From the cell containing the given text, extract its center point as [X, Y] coordinate. 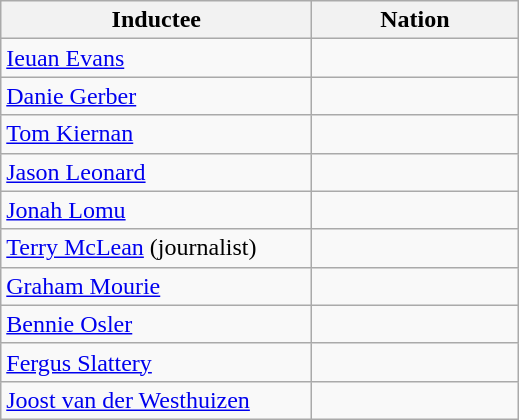
Ieuan Evans [156, 58]
Nation [415, 20]
Bennie Osler [156, 324]
Graham Mourie [156, 286]
Inductee [156, 20]
Terry McLean (journalist) [156, 248]
Fergus Slattery [156, 362]
Danie Gerber [156, 96]
Jason Leonard [156, 172]
Jonah Lomu [156, 210]
Tom Kiernan [156, 134]
Joost van der Westhuizen [156, 400]
